Return the (x, y) coordinate for the center point of the cell that contains the specified text.  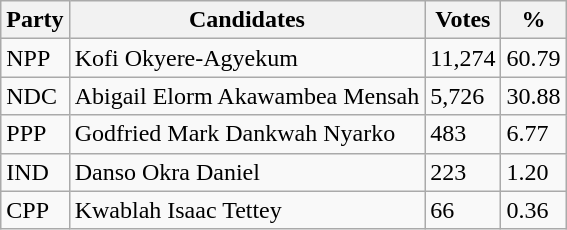
Danso Okra Daniel (247, 172)
Godfried Mark Dankwah Nyarko (247, 134)
NPP (35, 58)
Abigail Elorm Akawambea Mensah (247, 96)
Candidates (247, 20)
5,726 (463, 96)
0.36 (534, 210)
11,274 (463, 58)
66 (463, 210)
IND (35, 172)
30.88 (534, 96)
NDC (35, 96)
Kwablah Isaac Tettey (247, 210)
Votes (463, 20)
Kofi Okyere-Agyekum (247, 58)
CPP (35, 210)
483 (463, 134)
223 (463, 172)
% (534, 20)
6.77 (534, 134)
1.20 (534, 172)
60.79 (534, 58)
PPP (35, 134)
Party (35, 20)
